Return [x, y] of the center of cell containing provided text 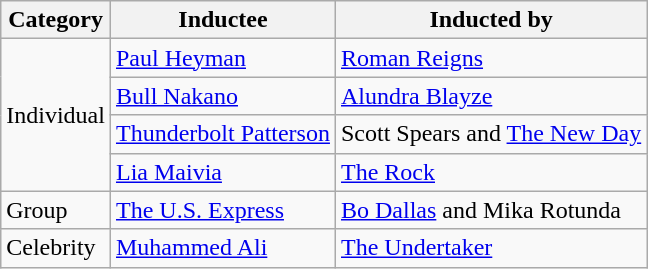
The Rock [490, 172]
Bo Dallas and Mika Rotunda [490, 210]
Individual [56, 115]
The U.S. Express [222, 210]
Group [56, 210]
Scott Spears and The New Day [490, 134]
Paul Heyman [222, 58]
Inducted by [490, 20]
Alundra Blayze [490, 96]
Celebrity [56, 248]
Roman Reigns [490, 58]
Lia Maivia [222, 172]
Muhammed Ali [222, 248]
The Undertaker [490, 248]
Bull Nakano [222, 96]
Thunderbolt Patterson [222, 134]
Category [56, 20]
Inductee [222, 20]
